Provide the (x, y) coordinate of the cell's center where the given text is located.  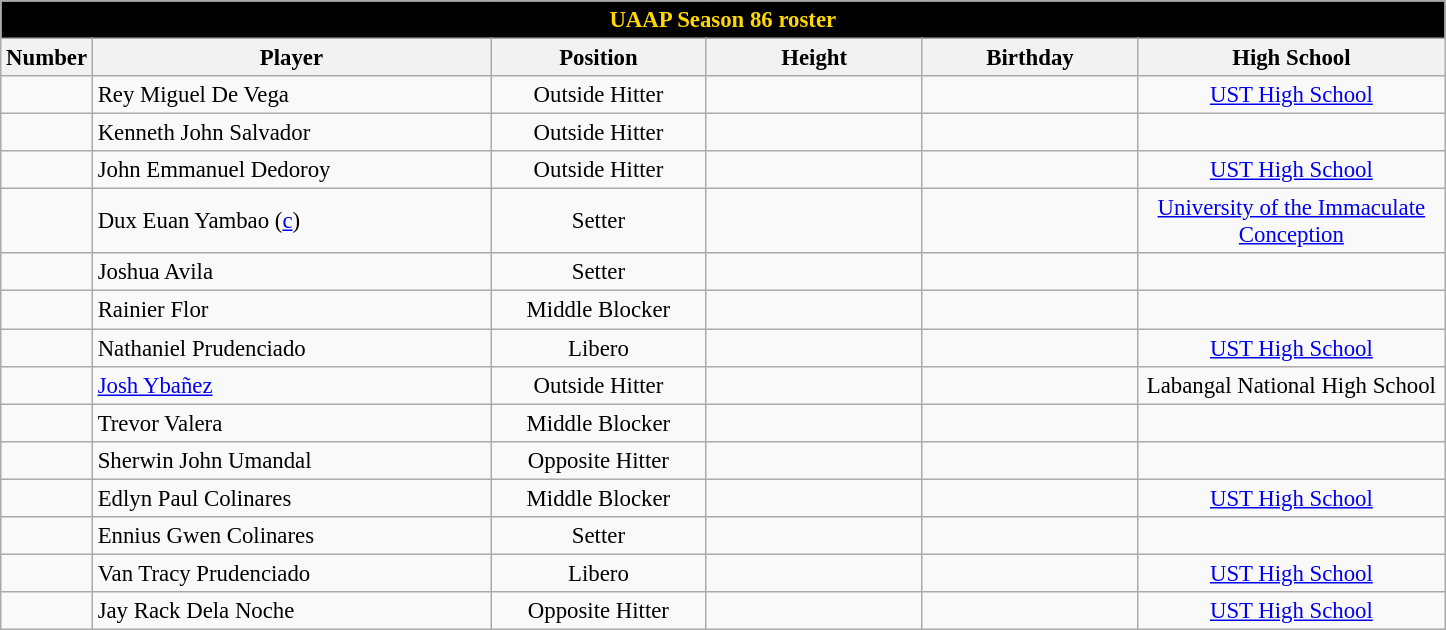
John Emmanuel Dedoroy (291, 170)
University of the Immaculate Conception (1292, 222)
Labangal National High School (1292, 385)
Van Tracy Prudenciado (291, 573)
Birthday (1030, 58)
Joshua Avila (291, 273)
Rainier Flor (291, 310)
Rey Miguel De Vega (291, 95)
Trevor Valera (291, 423)
Edlyn Paul Colinares (291, 498)
Height (814, 58)
Number (47, 58)
Nathaniel Prudenciado (291, 348)
Player (291, 58)
Jay Rack Dela Noche (291, 611)
Dux Euan Yambao (c) (291, 222)
Sherwin John Umandal (291, 460)
Position (599, 58)
Josh Ybañez (291, 385)
Ennius Gwen Colinares (291, 536)
UAAP Season 86 roster (723, 20)
High School (1292, 58)
Kenneth John Salvador (291, 133)
